Identify which cell holds the provided text, then report its [X, Y] central coordinate. 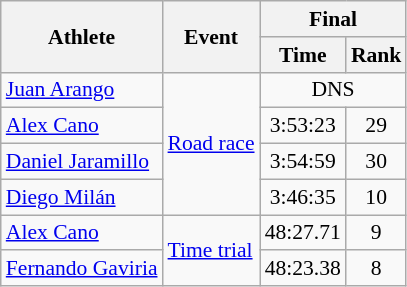
Diego Milán [82, 197]
30 [376, 162]
48:23.38 [303, 269]
Juan Arango [82, 90]
DNS [334, 90]
Time trial [212, 250]
9 [376, 233]
3:54:59 [303, 162]
Time [303, 55]
Fernando Gaviria [82, 269]
10 [376, 197]
48:27.71 [303, 233]
Road race [212, 143]
8 [376, 269]
Daniel Jaramillo [82, 162]
Event [212, 36]
Rank [376, 55]
3:46:35 [303, 197]
Athlete [82, 36]
29 [376, 126]
Final [334, 19]
3:53:23 [303, 126]
